Scan for the cell matching the given text and deliver its (x, y) coordinate at center. 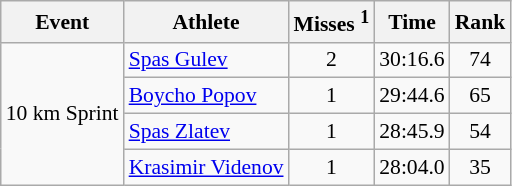
Time (412, 22)
Krasimir Videnov (206, 167)
65 (480, 96)
2 (332, 60)
30:16.6 (412, 60)
10 km Sprint (62, 113)
29:44.6 (412, 96)
Rank (480, 22)
35 (480, 167)
Athlete (206, 22)
Misses 1 (332, 22)
Boycho Popov (206, 96)
Spas Zlatev (206, 132)
Spas Gulev (206, 60)
74 (480, 60)
28:04.0 (412, 167)
Event (62, 22)
54 (480, 132)
28:45.9 (412, 132)
